Determine the (x, y) coordinate at the center of the cell enclosing the given text.  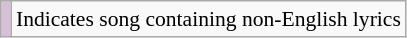
Indicates song containing non-English lyrics (208, 19)
